Detect which cell encompasses the target text, then output its [x, y] center coordinate. 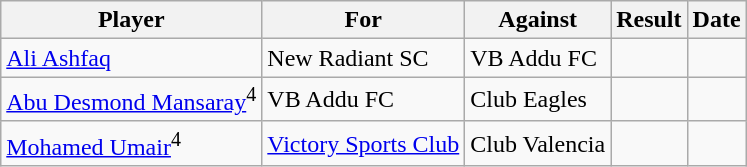
Mohamed Umair4 [132, 144]
New Radiant SC [364, 58]
Result [649, 20]
Club Valencia [538, 144]
Ali Ashfaq [132, 58]
For [364, 20]
Date [716, 20]
Abu Desmond Mansaray4 [132, 100]
Player [132, 20]
Against [538, 20]
Victory Sports Club [364, 144]
Club Eagles [538, 100]
